Capture the cell that displays the provided text and extract its [x, y] central coordinate. 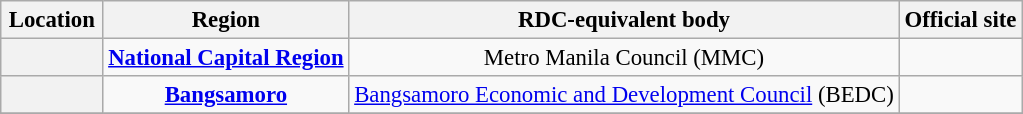
RDC-equivalent body [624, 20]
Metro Manila Council (MMC) [624, 58]
Location [52, 20]
Bangsamoro [226, 95]
Region [226, 20]
National Capital Region [226, 58]
Official site [960, 20]
Bangsamoro Economic and Development Council (BEDC) [624, 95]
